Scan for the cell matching the given text and deliver its [X, Y] coordinate at center. 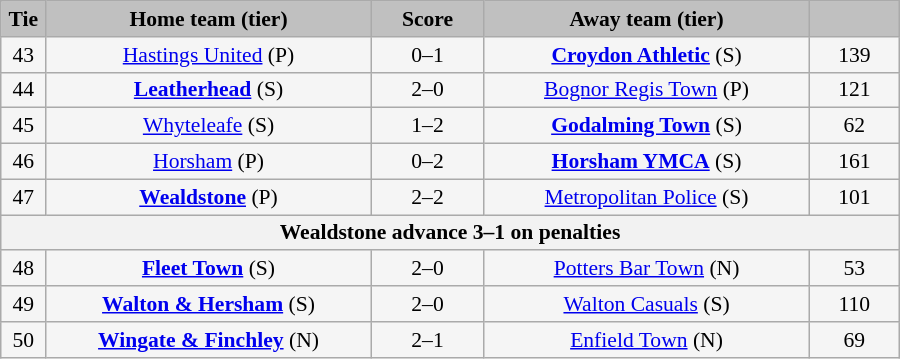
0–2 [427, 162]
139 [854, 55]
Godalming Town (S) [647, 126]
101 [854, 197]
121 [854, 90]
48 [24, 269]
Walton Casuals (S) [647, 304]
Tie [24, 19]
Whyteleafe (S) [209, 126]
Wingate & Finchley (N) [209, 340]
Horsham (P) [209, 162]
62 [854, 126]
Enfield Town (N) [647, 340]
0–1 [427, 55]
Score [427, 19]
1–2 [427, 126]
161 [854, 162]
53 [854, 269]
2–1 [427, 340]
Horsham YMCA (S) [647, 162]
Fleet Town (S) [209, 269]
Wealdstone (P) [209, 197]
45 [24, 126]
47 [24, 197]
2–2 [427, 197]
Bognor Regis Town (P) [647, 90]
Wealdstone advance 3–1 on penalties [450, 233]
43 [24, 55]
44 [24, 90]
50 [24, 340]
49 [24, 304]
Walton & Hersham (S) [209, 304]
Leatherhead (S) [209, 90]
Croydon Athletic (S) [647, 55]
Hastings United (P) [209, 55]
Potters Bar Town (N) [647, 269]
Home team (tier) [209, 19]
Away team (tier) [647, 19]
Metropolitan Police (S) [647, 197]
110 [854, 304]
69 [854, 340]
46 [24, 162]
